Provide the (X, Y) coordinate of the cell's center where the given text is located.  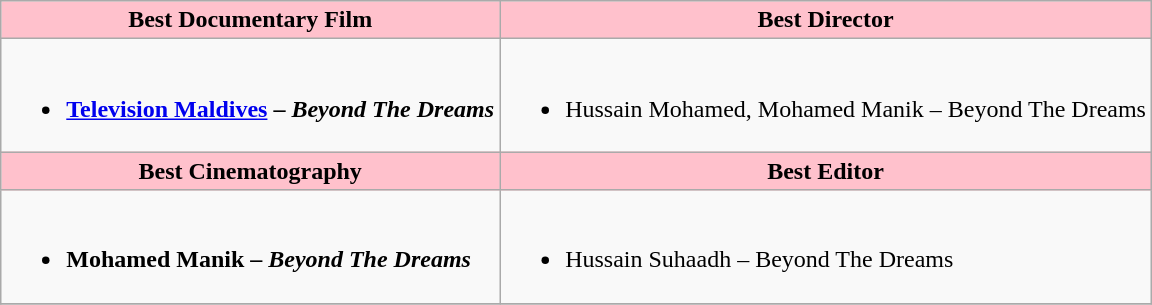
Mohamed Manik – Beyond The Dreams (250, 246)
Television Maldives – Beyond The Dreams (250, 96)
Best Editor (826, 171)
Best Director (826, 20)
Hussain Suhaadh – Beyond The Dreams (826, 246)
Hussain Mohamed, Mohamed Manik – Beyond The Dreams (826, 96)
Best Cinematography (250, 171)
Best Documentary Film (250, 20)
